Provide the [x, y] coordinate of the cell's center where the given text is located.  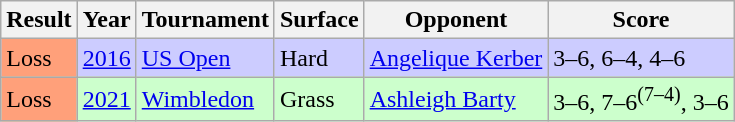
Tournament [205, 20]
Year [106, 20]
Grass [319, 100]
Wimbledon [205, 100]
Angelique Kerber [456, 58]
Score [641, 20]
US Open [205, 58]
2016 [106, 58]
Result [39, 20]
3–6, 7–6(7–4), 3–6 [641, 100]
Surface [319, 20]
Opponent [456, 20]
Ashleigh Barty [456, 100]
Hard [319, 58]
3–6, 6–4, 4–6 [641, 58]
2021 [106, 100]
